Determine the (X, Y) coordinate at the center of the cell enclosing the given text.  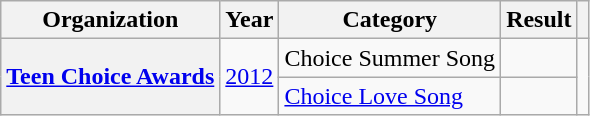
Result (539, 20)
Choice Summer Song (390, 58)
Teen Choice Awards (110, 77)
Choice Love Song (390, 96)
Year (250, 20)
Organization (110, 20)
Category (390, 20)
2012 (250, 77)
